Locate the cell with the specified text and output its [X, Y] center coordinate. 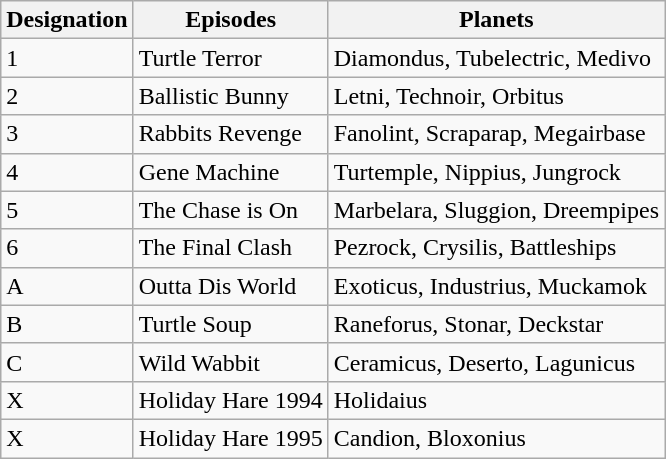
Episodes [230, 20]
6 [67, 248]
5 [67, 210]
2 [67, 96]
A [67, 286]
Holidaius [496, 400]
Ceramicus, Deserto, Lagunicus [496, 362]
Turtle Terror [230, 58]
Rabbits Revenge [230, 134]
Marbelara, Sluggion, Dreempipes [496, 210]
B [67, 324]
Pezrock, Crysilis, Battleships [496, 248]
Raneforus, Stonar, Deckstar [496, 324]
The Final Clash [230, 248]
Turtle Soup [230, 324]
Turtemple, Nippius, Jungrock [496, 172]
3 [67, 134]
4 [67, 172]
Ballistic Bunny [230, 96]
Wild Wabbit [230, 362]
The Chase is On [230, 210]
1 [67, 58]
Diamondus, Tubelectric, Medivo [496, 58]
Fanolint, Scraparap, Megairbase [496, 134]
Gene Machine [230, 172]
Exoticus, Industrius, Muckamok [496, 286]
Candion, Bloxonius [496, 438]
C [67, 362]
Planets [496, 20]
Holiday Hare 1994 [230, 400]
Outta Dis World [230, 286]
Designation [67, 20]
Holiday Hare 1995 [230, 438]
Letni, Technoir, Orbitus [496, 96]
